Determine the [x, y] coordinate at the center of the cell enclosing the given text.  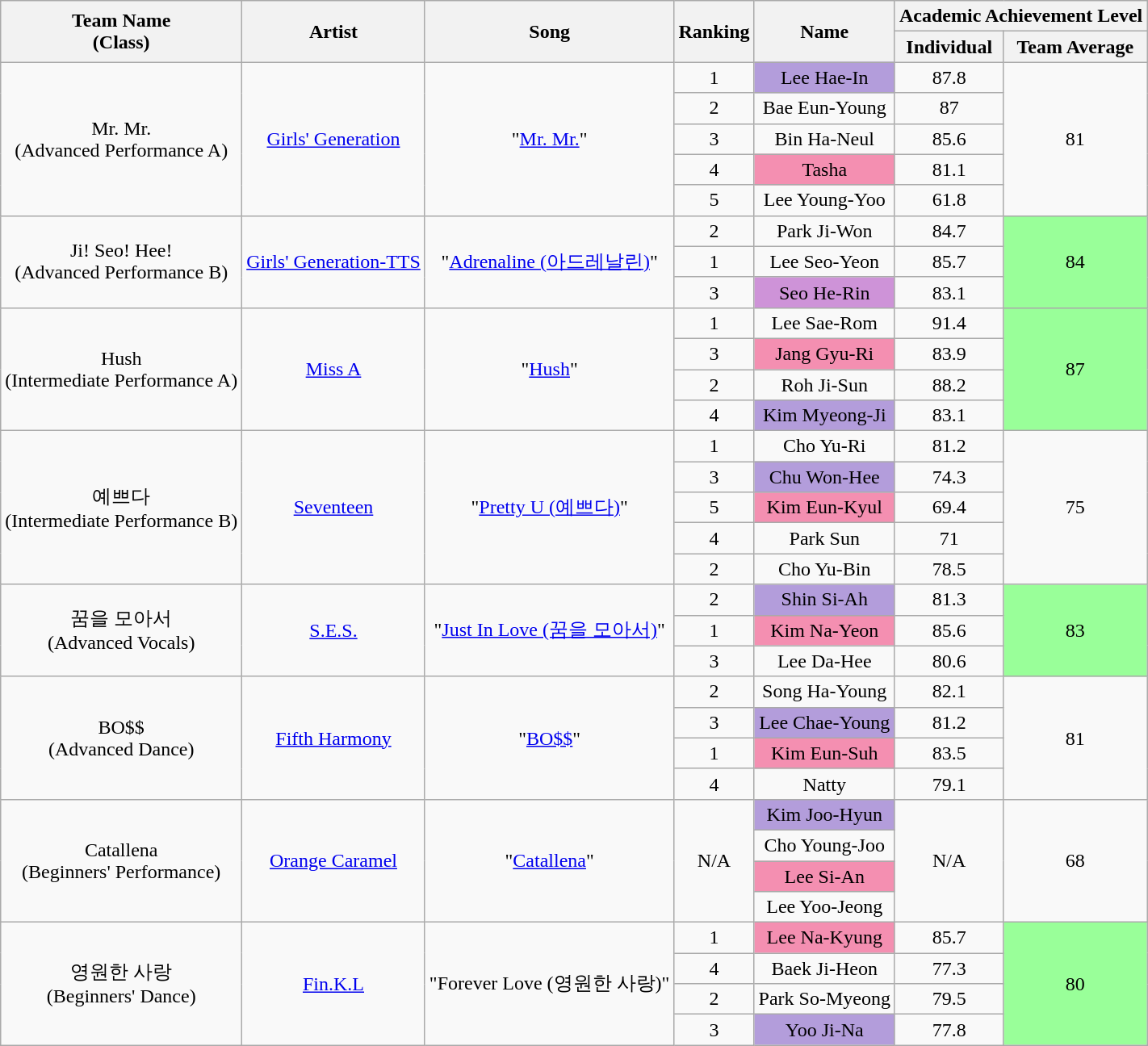
Fin.K.L [334, 984]
Bin Ha-Neul [824, 139]
Cho Yu-Ri [824, 446]
Bae Eun-Young [824, 108]
81.1 [949, 169]
"Adrenaline (아드레날린)" [549, 261]
Team Name(Class) [121, 31]
Miss A [334, 369]
80 [1075, 984]
Fifth Harmony [334, 738]
Lee Na-Kyung [824, 938]
Kim Eun-Kyul [824, 508]
74.3 [949, 477]
71 [949, 538]
"Catallena" [549, 860]
84 [1075, 261]
Roh Ji-Sun [824, 385]
"BO$$" [549, 738]
Ranking [714, 31]
Individual [949, 47]
Park So-Myeong [824, 999]
"Mr. Mr." [549, 139]
Chu Won-Hee [824, 477]
88.2 [949, 385]
80.6 [949, 661]
"Hush" [549, 369]
Baek Ji-Heon [824, 969]
78.5 [949, 569]
81.3 [949, 600]
Academic Achievement Level [1020, 16]
Artist [334, 31]
Hush(Intermediate Performance A) [121, 369]
Lee Si-An [824, 876]
Lee Da-Hee [824, 661]
예쁘다(Intermediate Performance B) [121, 508]
Kim Joo-Hyun [824, 814]
Lee Chae-Young [824, 722]
Kim Eun-Suh [824, 753]
Name [824, 31]
"Pretty U (예쁘다)" [549, 508]
79.5 [949, 999]
79.1 [949, 784]
Park Ji-Won [824, 231]
Ji! Seo! Hee!(Advanced Performance B) [121, 261]
S.E.S. [334, 630]
Catallena(Beginners' Performance) [121, 860]
Girls' Generation [334, 139]
Natty [824, 784]
Girls' Generation-TTS [334, 261]
61.8 [949, 200]
68 [1075, 860]
BO$$(Advanced Dance) [121, 738]
75 [1075, 508]
꿈을 모아서(Advanced Vocals) [121, 630]
82.1 [949, 692]
Jang Gyu-Ri [824, 354]
"Just In Love (꿈을 모아서)" [549, 630]
91.4 [949, 323]
Seventeen [334, 508]
Kim Na-Yeon [824, 630]
Lee Seo-Yeon [824, 261]
Kim Myeong-Ji [824, 416]
Tasha [824, 169]
Lee Sae-Rom [824, 323]
77.8 [949, 1030]
영원한 사랑(Beginners' Dance) [121, 984]
Cho Yu-Bin [824, 569]
Song [549, 31]
"Forever Love (영원한 사랑)" [549, 984]
Orange Caramel [334, 860]
77.3 [949, 969]
Team Average [1075, 47]
Song Ha-Young [824, 692]
69.4 [949, 508]
84.7 [949, 231]
Lee Hae-In [824, 77]
Mr. Mr.(Advanced Performance A) [121, 139]
Yoo Ji-Na [824, 1030]
Shin Si-Ah [824, 600]
87.8 [949, 77]
83.9 [949, 354]
Lee Young-Yoo [824, 200]
83 [1075, 630]
Park Sun [824, 538]
83.5 [949, 753]
Lee Yoo-Jeong [824, 907]
Cho Young-Joo [824, 845]
Seo He-Rin [824, 292]
